Scan for the cell matching the given text and deliver its (x, y) coordinate at center. 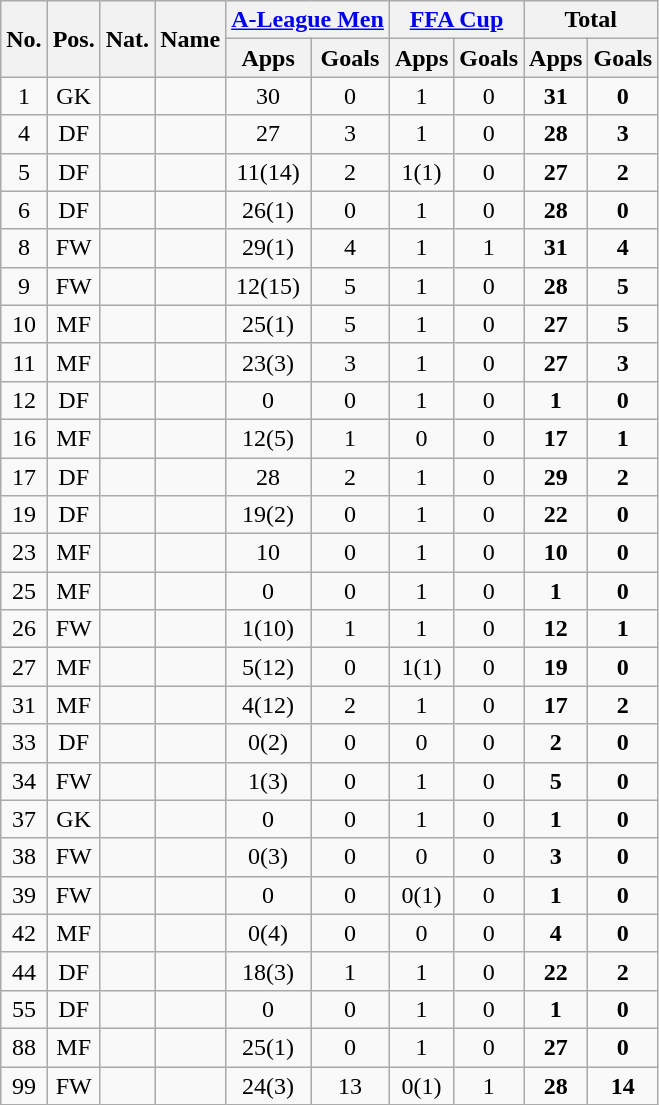
88 (24, 1047)
42 (24, 933)
0(3) (268, 857)
5(12) (268, 667)
4(12) (268, 705)
16 (24, 438)
Nat. (127, 39)
9 (24, 286)
0(2) (268, 743)
No. (24, 39)
23(3) (268, 362)
33 (24, 743)
FFA Cup (456, 20)
Name (190, 39)
Total (591, 20)
1(3) (268, 781)
11 (24, 362)
23 (24, 553)
11(14) (268, 172)
29(1) (268, 248)
25 (24, 591)
8 (24, 248)
18(3) (268, 971)
38 (24, 857)
26 (24, 629)
39 (24, 895)
55 (24, 1009)
0(4) (268, 933)
14 (623, 1085)
Pos. (74, 39)
99 (24, 1085)
12(15) (268, 286)
6 (24, 210)
26(1) (268, 210)
1(10) (268, 629)
12(5) (268, 438)
24(3) (268, 1085)
A-League Men (308, 20)
37 (24, 819)
29 (556, 477)
30 (268, 96)
44 (24, 971)
34 (24, 781)
19(2) (268, 515)
13 (350, 1085)
